Locate the cell with the specified text and output its (x, y) center coordinate. 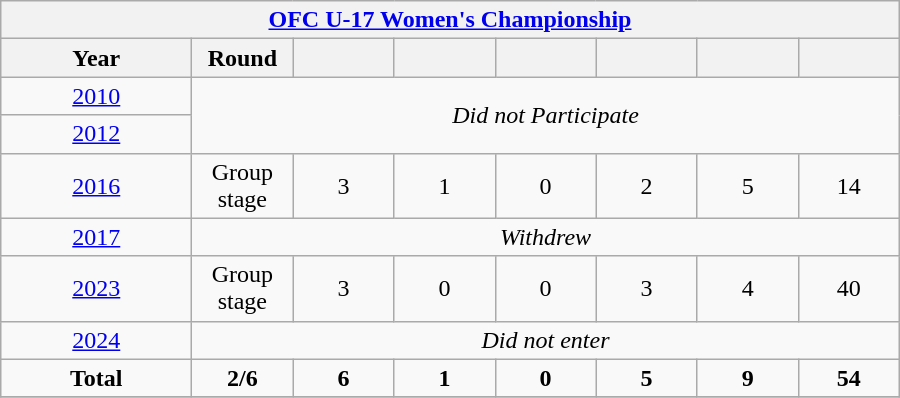
2024 (96, 340)
6 (344, 378)
Withdrew (546, 237)
2 (646, 186)
Total (96, 378)
Year (96, 58)
Did not Participate (546, 115)
2016 (96, 186)
Round (242, 58)
4 (748, 288)
54 (848, 378)
2023 (96, 288)
9 (748, 378)
2010 (96, 96)
2017 (96, 237)
2012 (96, 134)
2/6 (242, 378)
40 (848, 288)
Did not enter (546, 340)
14 (848, 186)
OFC U-17 Women's Championship (450, 20)
